Capture the cell that displays the provided text and extract its [X, Y] central coordinate. 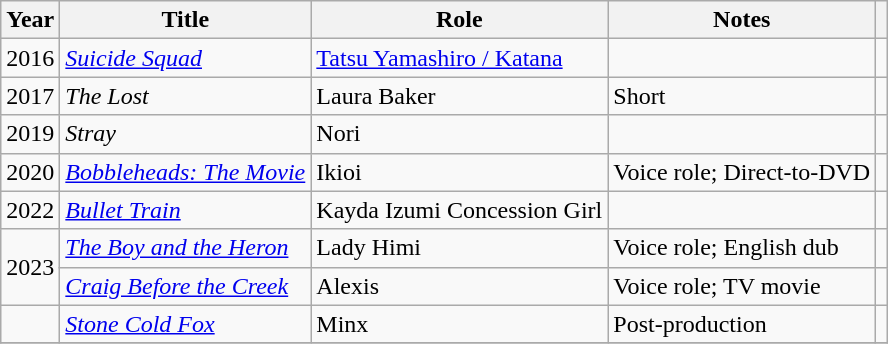
Title [186, 20]
Stray [186, 134]
Short [742, 96]
Bullet Train [186, 210]
2020 [30, 172]
Voice role; English dub [742, 248]
2022 [30, 210]
Stone Cold Fox [186, 324]
The Lost [186, 96]
Nori [460, 134]
Notes [742, 20]
Year [30, 20]
Suicide Squad [186, 58]
Craig Before the Creek [186, 286]
Laura Baker [460, 96]
Tatsu Yamashiro / Katana [460, 58]
2023 [30, 267]
2017 [30, 96]
Voice role; Direct-to-DVD [742, 172]
Minx [460, 324]
Post-production [742, 324]
The Boy and the Heron [186, 248]
Kayda Izumi Concession Girl [460, 210]
Bobbleheads: The Movie [186, 172]
Role [460, 20]
2016 [30, 58]
Lady Himi [460, 248]
2019 [30, 134]
Ikioi [460, 172]
Alexis [460, 286]
Voice role; TV movie [742, 286]
